Pinpoint the cell where the given text exists, returning its (x, y) midpoint coordinate. 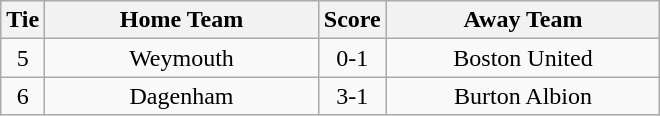
Home Team (182, 20)
Tie (23, 20)
5 (23, 58)
Burton Albion (523, 96)
Dagenham (182, 96)
6 (23, 96)
Weymouth (182, 58)
0-1 (352, 58)
Score (352, 20)
3-1 (352, 96)
Boston United (523, 58)
Away Team (523, 20)
